Output the [x, y] coordinate of the center of the cell containing the given text.  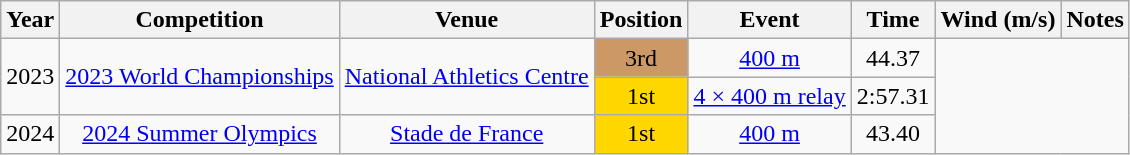
Venue [466, 20]
Stade de France [466, 134]
3rd [641, 58]
4 × 400 m relay [770, 96]
Notes [1095, 20]
2023 World Championships [200, 77]
44.37 [893, 58]
43.40 [893, 134]
Competition [200, 20]
Time [893, 20]
Wind (m/s) [998, 20]
2024 Summer Olympics [200, 134]
Event [770, 20]
Year [30, 20]
2023 [30, 77]
Position [641, 20]
National Athletics Centre [466, 77]
2024 [30, 134]
2:57.31 [893, 96]
